Extract the [x, y] coordinate from the center of the cell holding the provided text.  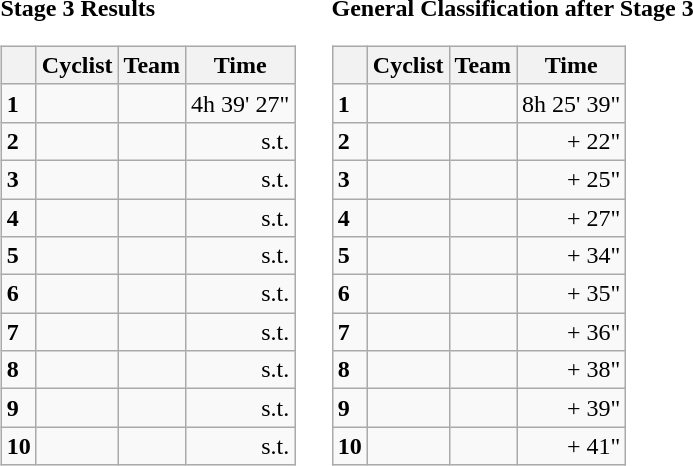
+ 34" [572, 256]
+ 41" [572, 446]
+ 39" [572, 408]
+ 25" [572, 179]
+ 22" [572, 141]
8h 25' 39" [572, 103]
4h 39' 27" [240, 103]
+ 27" [572, 217]
+ 36" [572, 332]
+ 38" [572, 370]
+ 35" [572, 294]
